Identify which cell holds the provided text, then report its [x, y] central coordinate. 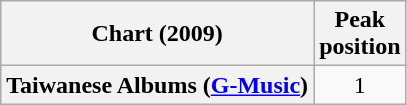
Peakposition [360, 34]
Chart (2009) [158, 34]
1 [360, 85]
Taiwanese Albums (G-Music) [158, 85]
